For the text-containing cell, return its midpoint in [X, Y] coordinate format. 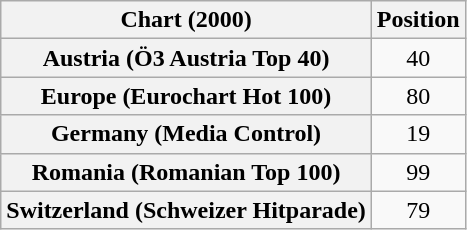
Position [418, 20]
Switzerland (Schweizer Hitparade) [186, 210]
Romania (Romanian Top 100) [186, 172]
19 [418, 134]
Europe (Eurochart Hot 100) [186, 96]
99 [418, 172]
Germany (Media Control) [186, 134]
Austria (Ö3 Austria Top 40) [186, 58]
79 [418, 210]
Chart (2000) [186, 20]
80 [418, 96]
40 [418, 58]
